Search for the cell housing the specified text and yield its (X, Y) center coordinate. 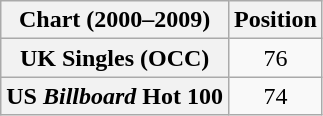
UK Singles (OCC) (115, 58)
Position (276, 20)
Chart (2000–2009) (115, 20)
US Billboard Hot 100 (115, 96)
74 (276, 96)
76 (276, 58)
